Return [x, y] of the center of cell containing provided text 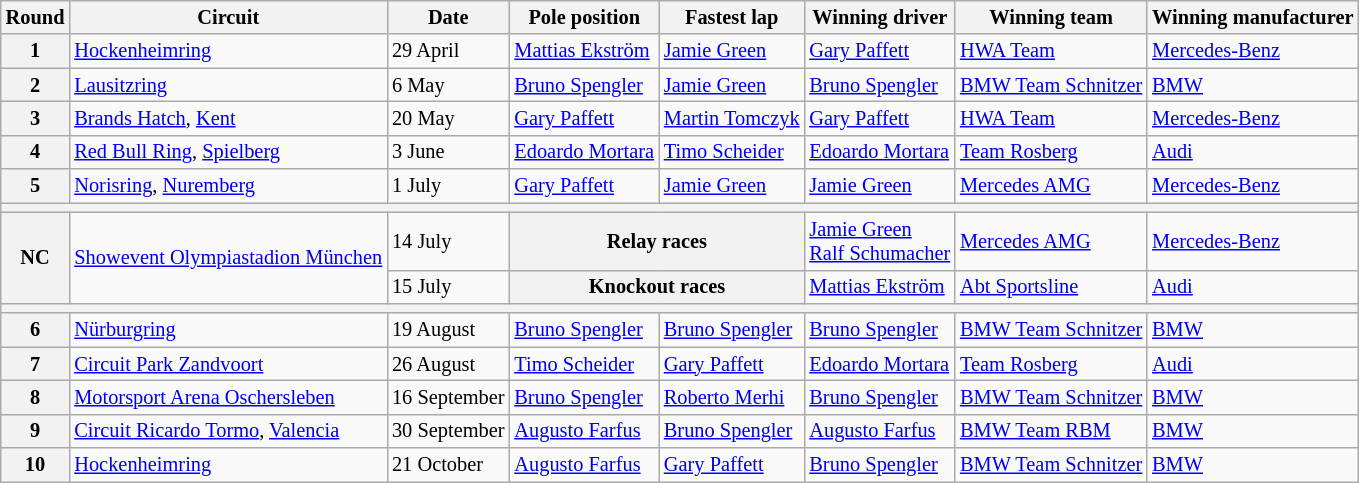
Fastest lap [732, 17]
9 [36, 431]
10 [36, 465]
1 July [448, 186]
BMW Team RBM [1051, 431]
3 June [448, 152]
4 [36, 152]
7 [36, 364]
Jamie Green Ralf Schumacher [880, 241]
Showevent Olympiastadion München [228, 258]
Round [36, 17]
3 [36, 118]
15 July [448, 287]
6 May [448, 85]
Martin Tomczyk [732, 118]
Motorsport Arena Oschersleben [228, 397]
20 May [448, 118]
30 September [448, 431]
Red Bull Ring, Spielberg [228, 152]
Brands Hatch, Kent [228, 118]
29 April [448, 51]
14 July [448, 241]
Pole position [584, 17]
Roberto Merhi [732, 397]
Knockout races [656, 287]
Nürburgring [228, 330]
19 August [448, 330]
Winning manufacturer [1252, 17]
Winning team [1051, 17]
NC [36, 258]
16 September [448, 397]
8 [36, 397]
6 [36, 330]
2 [36, 85]
Winning driver [880, 17]
21 October [448, 465]
Relay races [656, 241]
Circuit [228, 17]
Circuit Ricardo Tormo, Valencia [228, 431]
5 [36, 186]
26 August [448, 364]
Lausitzring [228, 85]
Circuit Park Zandvoort [228, 364]
Abt Sportsline [1051, 287]
Date [448, 17]
Norisring, Nuremberg [228, 186]
1 [36, 51]
